Search for the cell housing the specified text and yield its [x, y] center coordinate. 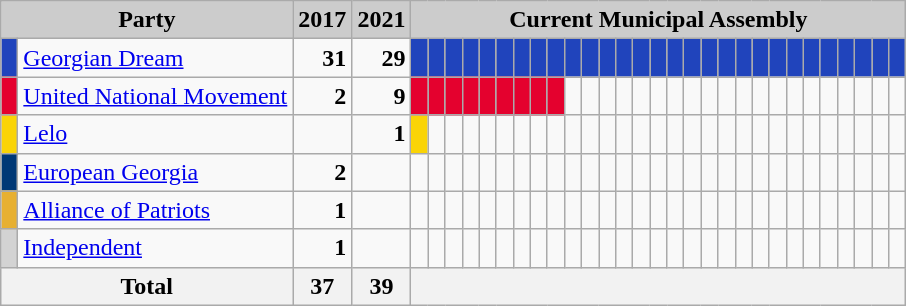
2021 [382, 20]
Lelo [156, 134]
37 [322, 286]
39 [382, 286]
Alliance of Patriots [156, 210]
29 [382, 58]
Georgian Dream [156, 58]
Total [147, 286]
31 [322, 58]
Current Municipal Assembly [658, 20]
Independent [156, 248]
United National Movement [156, 96]
Party [147, 20]
European Georgia [156, 172]
2017 [322, 20]
9 [382, 96]
